Extract the [X, Y] coordinate from the center of the cell holding the provided text.  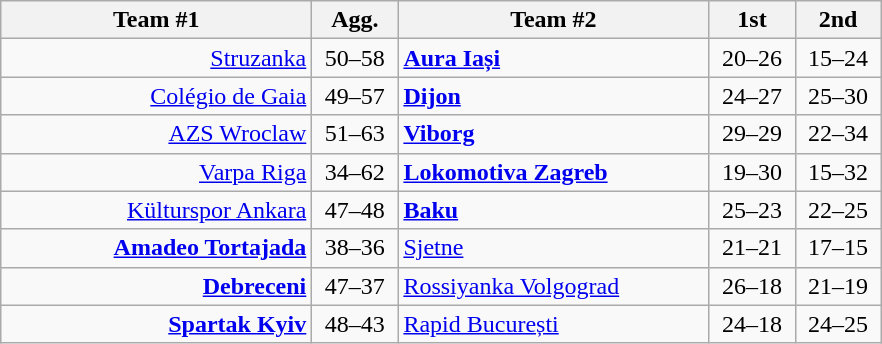
49–57 [355, 96]
38–36 [355, 248]
Amadeo Tortajada [156, 248]
21–19 [838, 286]
34–62 [355, 172]
Külturspor Ankara [156, 210]
Baku [554, 210]
26–18 [752, 286]
51–63 [355, 134]
47–37 [355, 286]
Viborg [554, 134]
Struzanka [156, 58]
24–27 [752, 96]
22–34 [838, 134]
20–26 [752, 58]
Rossiyanka Volgograd [554, 286]
25–30 [838, 96]
Sjetne [554, 248]
Team #2 [554, 20]
Colégio de Gaia [156, 96]
Agg. [355, 20]
Aura Iași [554, 58]
15–32 [838, 172]
22–25 [838, 210]
Rapid București [554, 324]
2nd [838, 20]
Dijon [554, 96]
1st [752, 20]
Varpa Riga [156, 172]
48–43 [355, 324]
19–30 [752, 172]
24–18 [752, 324]
21–21 [752, 248]
AZS Wroclaw [156, 134]
17–15 [838, 248]
25–23 [752, 210]
Spartak Kyiv [156, 324]
15–24 [838, 58]
Team #1 [156, 20]
47–48 [355, 210]
50–58 [355, 58]
Lokomotiva Zagreb [554, 172]
Debreceni [156, 286]
24–25 [838, 324]
29–29 [752, 134]
